Provide the [X, Y] coordinate of the cell's center where the given text is located.  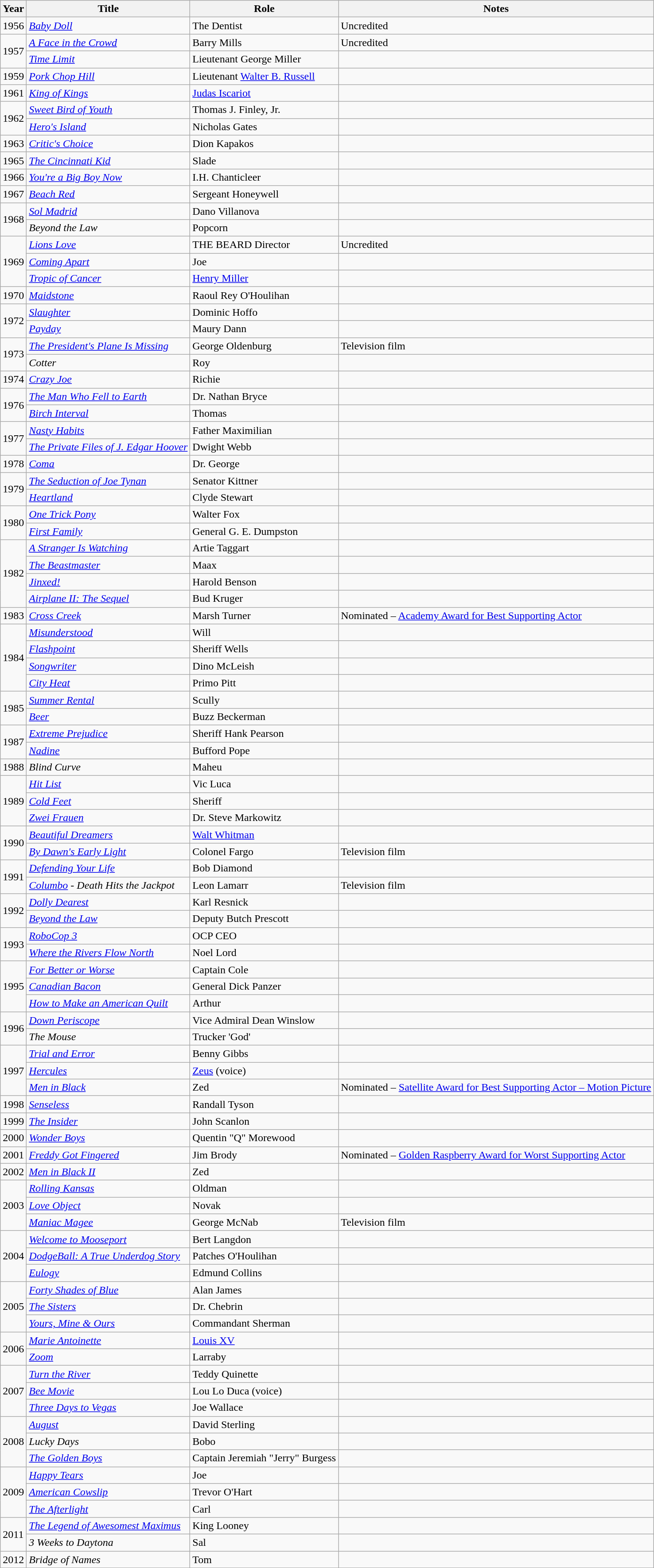
Coma [108, 464]
King of Kings [108, 93]
1987 [13, 742]
2003 [13, 1205]
Henry Miller [264, 279]
The President's Plane Is Missing [108, 346]
Jinxed! [108, 582]
Will [264, 632]
American Cowslip [108, 1492]
Hero's Island [108, 127]
The Beastmaster [108, 565]
You're a Big Boy Now [108, 177]
The Afterlight [108, 1509]
Tom [264, 1559]
Nominated – Golden Raspberry Award for Worst Supporting Actor [496, 1155]
Men in Black II [108, 1172]
Payday [108, 329]
1980 [13, 523]
Love Object [108, 1205]
Songwriter [108, 666]
Sal [264, 1542]
Sheriff Hank Pearson [264, 733]
Harold Benson [264, 582]
Lieutenant Walter B. Russell [264, 76]
Lucky Days [108, 1441]
Beautiful Dreamers [108, 835]
Dwight Webb [264, 447]
Down Periscope [108, 1020]
Dion Kapakos [264, 143]
Notes [496, 9]
David Sterling [264, 1425]
Lions Love [108, 245]
1999 [13, 1121]
Birch Interval [108, 413]
1969 [13, 262]
Hit List [108, 784]
Zwei Frauen [108, 818]
Year [13, 9]
1990 [13, 843]
Joe Wallace [264, 1408]
Leon Lamarr [264, 885]
Cotter [108, 363]
Edmund Collins [264, 1273]
1966 [13, 177]
2011 [13, 1534]
Captain Jeremiah "Jerry" Burgess [264, 1458]
1993 [13, 944]
Trial and Error [108, 1054]
Maniac Magee [108, 1222]
Sergeant Honeywell [264, 194]
Blind Curve [108, 767]
The Sisters [108, 1307]
Men in Black [108, 1088]
Senseless [108, 1104]
John Scanlon [264, 1121]
The Insider [108, 1121]
Dr. Steve Markowitz [264, 818]
Marsh Turner [264, 616]
Richie [264, 379]
Sweet Bird of Youth [108, 110]
The Legend of Awesomest Maximus [108, 1525]
Arthur [264, 1003]
Bob Diamond [264, 868]
Vic Luca [264, 784]
1968 [13, 220]
Bee Movie [108, 1391]
Deputy Butch Prescott [264, 919]
Popcorn [264, 228]
2009 [13, 1492]
Baby Doll [108, 26]
THE BEARD Director [264, 245]
Three Days to Vegas [108, 1408]
Teddy Quinette [264, 1374]
Captain Cole [264, 969]
2002 [13, 1172]
Beer [108, 716]
Title [108, 9]
Larraby [264, 1357]
Heartland [108, 498]
Trucker 'God' [264, 1037]
Happy Tears [108, 1475]
Airplane II: The Sequel [108, 599]
2007 [13, 1391]
Bufford Pope [264, 751]
Colonel Fargo [264, 852]
Sheriff Wells [264, 649]
Clyde Stewart [264, 498]
The Mouse [108, 1037]
Maax [264, 565]
Buzz Beckerman [264, 716]
Defending Your Life [108, 868]
General G. E. Dumpston [264, 531]
DodgeBall: A True Underdog Story [108, 1256]
1972 [13, 321]
Dolly Dearest [108, 902]
Karl Resnick [264, 902]
August [108, 1425]
Bobo [264, 1441]
Scully [264, 700]
Role [264, 9]
Dino McLeish [264, 666]
Lou Lo Duca (voice) [264, 1391]
1996 [13, 1028]
How to Make an American Quilt [108, 1003]
Judas Iscariot [264, 93]
1983 [13, 616]
2000 [13, 1138]
1998 [13, 1104]
King Looney [264, 1525]
Turn the River [108, 1374]
George Oldenburg [264, 346]
1995 [13, 986]
2004 [13, 1256]
Dano Villanova [264, 211]
RoboCop 3 [108, 936]
Hercules [108, 1071]
Nominated – Satellite Award for Best Supporting Actor – Motion Picture [496, 1088]
Artie Taggart [264, 548]
The Seduction of Joe Tynan [108, 480]
Nominated – Academy Award for Best Supporting Actor [496, 616]
Extreme Prejudice [108, 733]
Eulogy [108, 1273]
The Private Files of J. Edgar Hoover [108, 447]
Vice Admiral Dean Winslow [264, 1020]
Freddy Got Fingered [108, 1155]
Crazy Joe [108, 379]
Time Limit [108, 59]
Alan James [264, 1290]
Zeus (voice) [264, 1071]
1991 [13, 877]
Slaughter [108, 312]
Dr. Chebrin [264, 1307]
Quentin "Q" Morewood [264, 1138]
1989 [13, 801]
1992 [13, 910]
1976 [13, 405]
General Dick Panzer [264, 986]
1978 [13, 464]
Slade [264, 160]
1974 [13, 379]
2008 [13, 1441]
Maury Dann [264, 329]
Novak [264, 1205]
Walter Fox [264, 515]
Thomas [264, 413]
Tropic of Cancer [108, 279]
One Trick Pony [108, 515]
Thomas J. Finley, Jr. [264, 110]
Commandant Sherman [264, 1324]
Forty Shades of Blue [108, 1290]
Sol Madrid [108, 211]
Sheriff [264, 801]
1965 [13, 160]
1997 [13, 1071]
Where the Rivers Flow North [108, 952]
1963 [13, 143]
Roy [264, 363]
Critic's Choice [108, 143]
2012 [13, 1559]
City Heat [108, 683]
Bud Kruger [264, 599]
Nadine [108, 751]
George McNab [264, 1222]
1977 [13, 438]
Cold Feet [108, 801]
First Family [108, 531]
1957 [13, 51]
Raoul Rey O'Houlihan [264, 295]
Walt Whitman [264, 835]
Lieutenant George Miller [264, 59]
Flashpoint [108, 649]
Dominic Hoffo [264, 312]
Maidstone [108, 295]
Benny Gibbs [264, 1054]
Columbo - Death Hits the Jackpot [108, 885]
For Better or Worse [108, 969]
Rolling Kansas [108, 1189]
Trevor O'Hart [264, 1492]
1973 [13, 354]
Nicholas Gates [264, 127]
Barry Mills [264, 43]
Patches O'Houlihan [264, 1256]
Father Maximilian [264, 430]
Pork Chop Hill [108, 76]
Bridge of Names [108, 1559]
Bert Langdon [264, 1239]
1985 [13, 708]
The Cincinnati Kid [108, 160]
A Face in the Crowd [108, 43]
Jim Brody [264, 1155]
Nasty Habits [108, 430]
Carl [264, 1509]
1956 [13, 26]
Maheu [264, 767]
Summer Rental [108, 700]
Primo Pitt [264, 683]
Coming Apart [108, 262]
Canadian Bacon [108, 986]
Randall Tyson [264, 1104]
Beach Red [108, 194]
Oldman [264, 1189]
1961 [13, 93]
1967 [13, 194]
Senator Kittner [264, 480]
Dr. Nathan Bryce [264, 396]
Welcome to Mooseport [108, 1239]
1988 [13, 767]
Cross Creek [108, 616]
1970 [13, 295]
Zoom [108, 1357]
I.H. Chanticleer [264, 177]
Noel Lord [264, 952]
1982 [13, 573]
Yours, Mine & Ours [108, 1324]
OCP CEO [264, 936]
2001 [13, 1155]
Wonder Boys [108, 1138]
Marie Antoinette [108, 1340]
The Man Who Fell to Earth [108, 396]
1959 [13, 76]
Dr. George [264, 464]
A Stranger Is Watching [108, 548]
1984 [13, 658]
The Dentist [264, 26]
Misunderstood [108, 632]
2005 [13, 1307]
The Golden Boys [108, 1458]
By Dawn's Early Light [108, 852]
1962 [13, 118]
3 Weeks to Daytona [108, 1542]
1979 [13, 489]
Louis XV [264, 1340]
2006 [13, 1349]
